Capture the cell that displays the provided text and extract its (x, y) central coordinate. 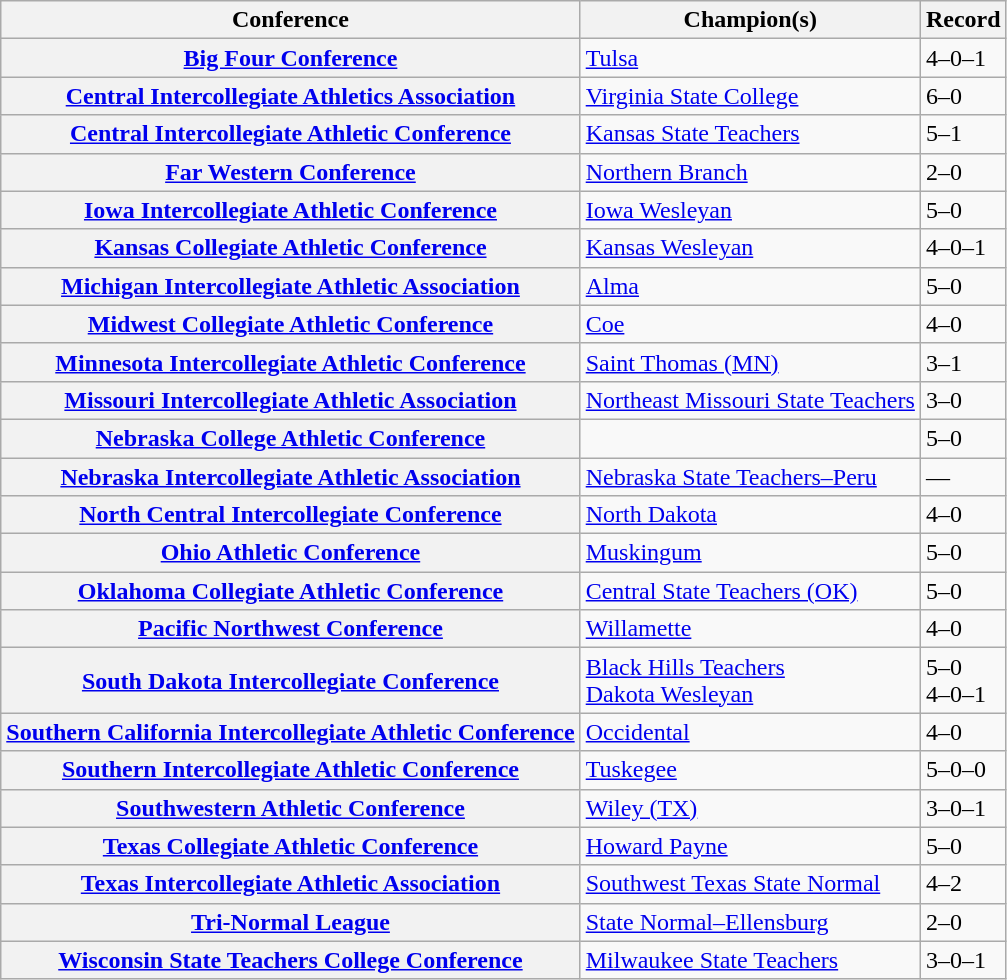
Central Intercollegiate Athletic Conference (290, 134)
Occidental (750, 732)
Michigan Intercollegiate Athletic Association (290, 286)
Ohio Athletic Conference (290, 553)
Wiley (TX) (750, 808)
5–0–0 (963, 770)
Midwest Collegiate Athletic Conference (290, 324)
Southern California Intercollegiate Athletic Conference (290, 732)
Coe (750, 324)
Nebraska State Teachers–Peru (750, 477)
Texas Collegiate Athletic Conference (290, 846)
Howard Payne (750, 846)
Kansas State Teachers (750, 134)
3–0 (963, 400)
Black Hills TeachersDakota Wesleyan (750, 680)
Willamette (750, 629)
Milwaukee State Teachers (750, 960)
Texas Intercollegiate Athletic Association (290, 884)
Iowa Intercollegiate Athletic Conference (290, 210)
North Central Intercollegiate Conference (290, 515)
North Dakota (750, 515)
Wisconsin State Teachers College Conference (290, 960)
South Dakota Intercollegiate Conference (290, 680)
Nebraska College Athletic Conference (290, 438)
Tri-Normal League (290, 922)
Iowa Wesleyan (750, 210)
5–1 (963, 134)
State Normal–Ellensburg (750, 922)
Central Intercollegiate Athletics Association (290, 96)
Oklahoma Collegiate Athletic Conference (290, 591)
Minnesota Intercollegiate Athletic Conference (290, 362)
Tulsa (750, 58)
5–04–0–1 (963, 680)
Alma (750, 286)
Tuskegee (750, 770)
Saint Thomas (MN) (750, 362)
Conference (290, 20)
6–0 (963, 96)
Record (963, 20)
Nebraska Intercollegiate Athletic Association (290, 477)
Champion(s) (750, 20)
Northeast Missouri State Teachers (750, 400)
Kansas Collegiate Athletic Conference (290, 248)
4–2 (963, 884)
— (963, 477)
Southwest Texas State Normal (750, 884)
Pacific Northwest Conference (290, 629)
Missouri Intercollegiate Athletic Association (290, 400)
Big Four Conference (290, 58)
Far Western Conference (290, 172)
Kansas Wesleyan (750, 248)
Southern Intercollegiate Athletic Conference (290, 770)
Southwestern Athletic Conference (290, 808)
Virginia State College (750, 96)
Central State Teachers (OK) (750, 591)
3–1 (963, 362)
Northern Branch (750, 172)
Muskingum (750, 553)
